Detect which cell encompasses the target text, then output its (X, Y) center coordinate. 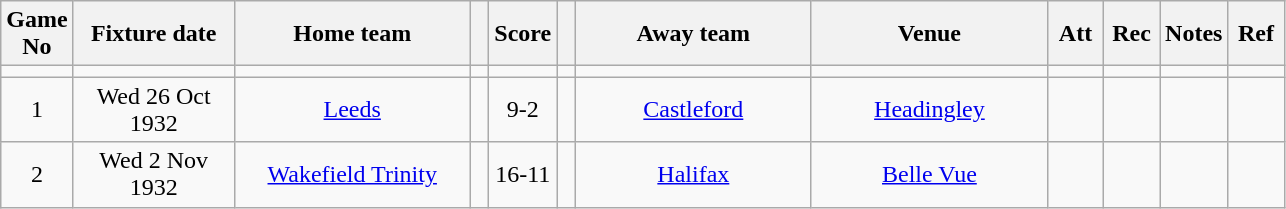
1 (37, 110)
Halifax (693, 174)
Wakefield Trinity (352, 174)
Notes (1194, 34)
Fixture date (154, 34)
Home team (352, 34)
16-11 (523, 174)
9-2 (523, 110)
Castleford (693, 110)
Away team (693, 34)
Ref (1256, 34)
Wed 2 Nov 1932 (154, 174)
2 (37, 174)
Venue (929, 34)
Belle Vue (929, 174)
Att (1075, 34)
Headingley (929, 110)
Rec (1132, 34)
Leeds (352, 110)
Wed 26 Oct 1932 (154, 110)
Game No (37, 34)
Score (523, 34)
